Return (x, y) of the center of cell containing provided text 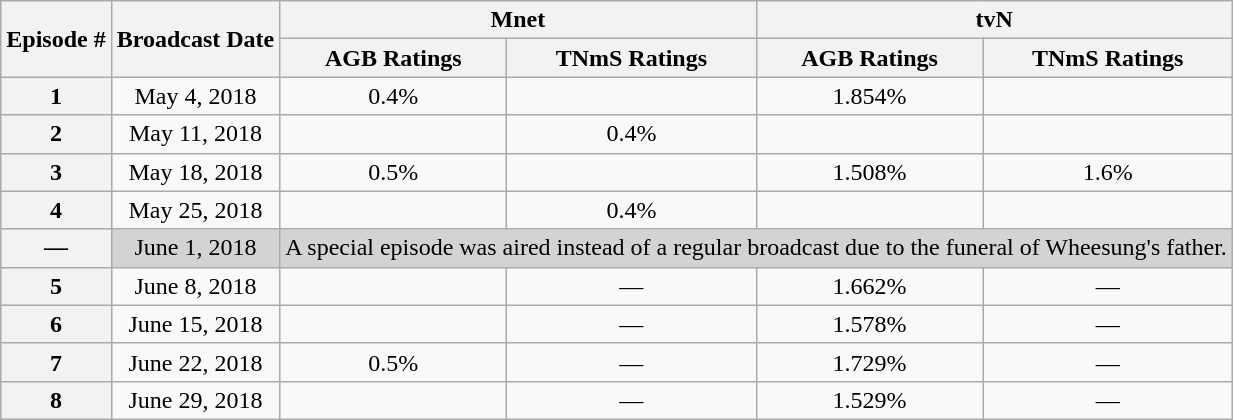
1.578% (870, 324)
8 (56, 400)
3 (56, 172)
1.854% (870, 96)
May 4, 2018 (196, 96)
June 29, 2018 (196, 400)
A special episode was aired instead of a regular broadcast due to the funeral of Wheesung's father. (756, 248)
1.729% (870, 362)
6 (56, 324)
tvN (994, 20)
2 (56, 134)
1.662% (870, 286)
June 8, 2018 (196, 286)
May 25, 2018 (196, 210)
1.508% (870, 172)
May 11, 2018 (196, 134)
1 (56, 96)
1.6% (1108, 172)
June 15, 2018 (196, 324)
Mnet (518, 20)
4 (56, 210)
May 18, 2018 (196, 172)
Episode # (56, 39)
June 22, 2018 (196, 362)
7 (56, 362)
1.529% (870, 400)
Broadcast Date (196, 39)
June 1, 2018 (196, 248)
5 (56, 286)
